Return the (X, Y) coordinate for the center point of the cell that contains the specified text.  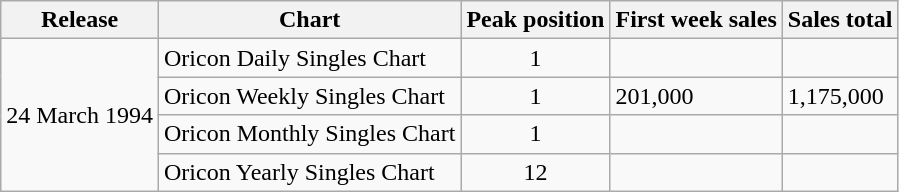
Oricon Monthly Singles Chart (309, 134)
201,000 (696, 96)
Oricon Yearly Singles Chart (309, 172)
1,175,000 (840, 96)
Oricon Daily Singles Chart (309, 58)
Release (80, 20)
Oricon Weekly Singles Chart (309, 96)
Chart (309, 20)
First week sales (696, 20)
24 March 1994 (80, 115)
Peak position (536, 20)
Sales total (840, 20)
12 (536, 172)
